Pinpoint the cell where the given text exists, returning its (x, y) midpoint coordinate. 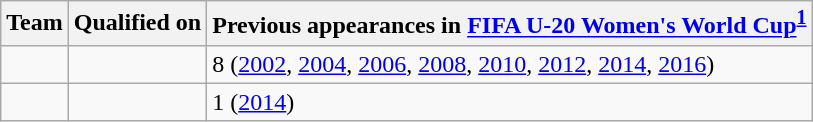
1 (2014) (510, 102)
Qualified on (137, 24)
Team (35, 24)
Previous appearances in FIFA U-20 Women's World Cup1 (510, 24)
8 (2002, 2004, 2006, 2008, 2010, 2012, 2014, 2016) (510, 64)
